Pinpoint the cell where the given text exists, returning its (x, y) midpoint coordinate. 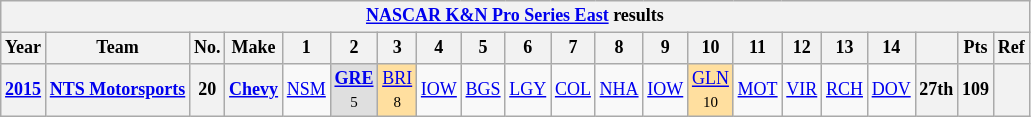
NTS Motorsports (117, 90)
Team (117, 48)
5 (483, 48)
1 (306, 48)
27th (936, 90)
3 (398, 48)
Pts (976, 48)
BGS (483, 90)
13 (845, 48)
NASCAR K&N Pro Series East results (515, 16)
14 (891, 48)
NSM (306, 90)
8 (619, 48)
DOV (891, 90)
11 (758, 48)
Make (254, 48)
6 (528, 48)
RCH (845, 90)
2 (354, 48)
10 (711, 48)
No. (208, 48)
GLN10 (711, 90)
4 (440, 48)
12 (802, 48)
BRI8 (398, 90)
9 (666, 48)
7 (574, 48)
COL (574, 90)
20 (208, 90)
MOT (758, 90)
Year (24, 48)
VIR (802, 90)
GRE5 (354, 90)
109 (976, 90)
Ref (1011, 48)
2015 (24, 90)
LGY (528, 90)
Chevy (254, 90)
NHA (619, 90)
